From the cell containing the given text, extract its center point as [X, Y] coordinate. 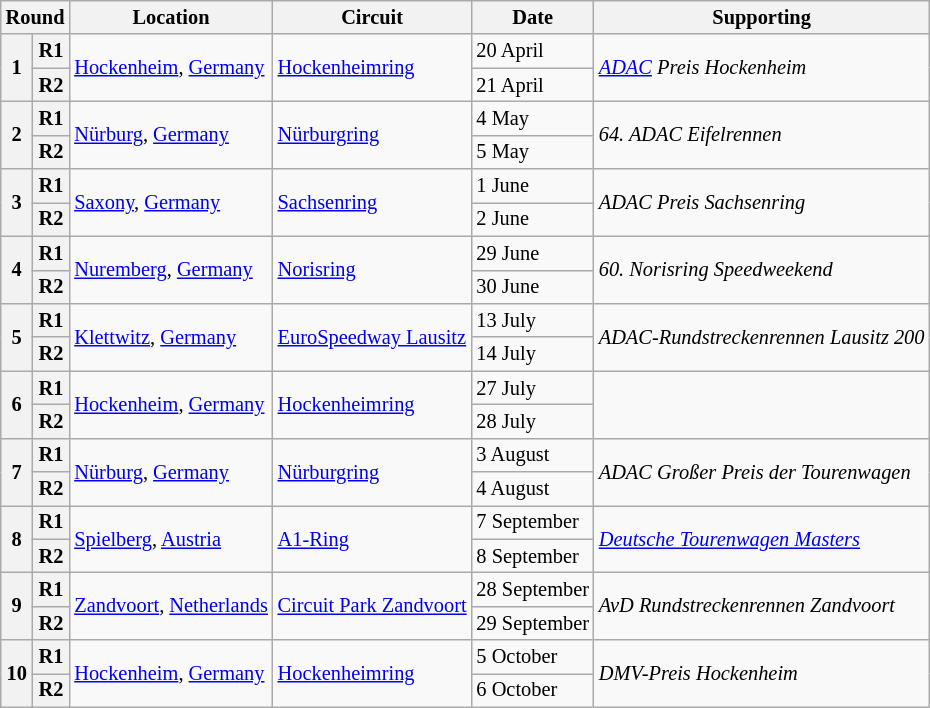
Klettwitz, Germany [170, 336]
EuroSpeedway Lausitz [372, 336]
Nuremberg, Germany [170, 270]
Date [533, 17]
7 [17, 472]
3 [17, 202]
4 [17, 270]
8 September [533, 556]
5 October [533, 657]
1 [17, 68]
1 June [533, 186]
3 August [533, 455]
ADAC Preis Hockenheim [762, 68]
5 [17, 336]
Supporting [762, 17]
64. ADAC Eifelrennen [762, 134]
28 July [533, 421]
60. Norisring Speedweekend [762, 270]
Norisring [372, 270]
10 [17, 674]
ADAC-Rundstreckenrennen Lausitz 200 [762, 336]
9 [17, 606]
Zandvoort, Netherlands [170, 606]
Sachsenring [372, 202]
8 [17, 538]
27 July [533, 388]
Saxony, Germany [170, 202]
14 July [533, 354]
4 August [533, 489]
A1-Ring [372, 538]
6 October [533, 690]
6 [17, 404]
7 September [533, 522]
Spielberg, Austria [170, 538]
30 June [533, 287]
4 May [533, 118]
13 July [533, 320]
ADAC Großer Preis der Tourenwagen [762, 472]
Deutsche Tourenwagen Masters [762, 538]
20 April [533, 51]
29 September [533, 623]
Circuit Park Zandvoort [372, 606]
Location [170, 17]
2 June [533, 219]
Circuit [372, 17]
29 June [533, 253]
Round [36, 17]
5 May [533, 152]
DMV-Preis Hockenheim [762, 674]
21 April [533, 85]
AvD Rundstreckenrennen Zandvoort [762, 606]
ADAC Preis Sachsenring [762, 202]
2 [17, 134]
28 September [533, 589]
